Locate the cell with the specified text and output its [x, y] center coordinate. 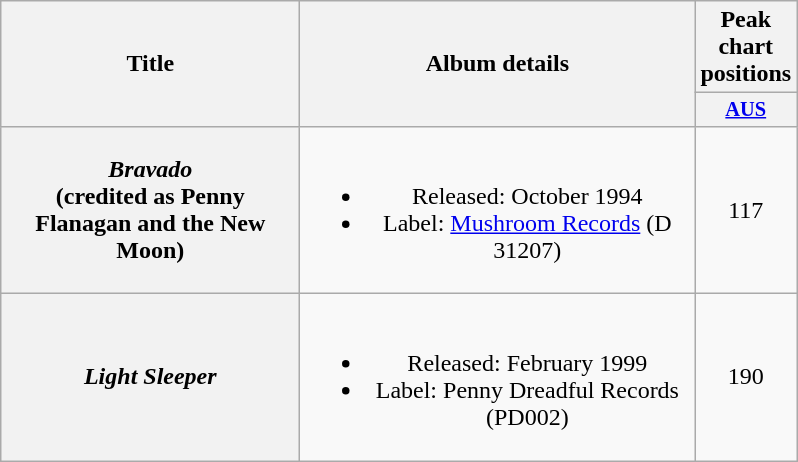
Peak chartpositions [746, 47]
Released: February 1999Label: Penny Dreadful Records (PD002) [498, 378]
Bravado (credited as Penny Flanagan and the New Moon) [150, 210]
Released: October 1994Label: Mushroom Records (D 31207) [498, 210]
Title [150, 64]
AUS [746, 110]
190 [746, 378]
Light Sleeper [150, 378]
Album details [498, 64]
117 [746, 210]
